Find where the given text appears and provide that cell's center as (x, y) coordinate. 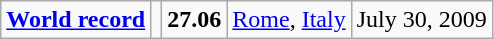
July 30, 2009 (422, 20)
World record (76, 20)
Rome, Italy (289, 20)
27.06 (194, 20)
